Scan for the cell matching the given text and deliver its (X, Y) coordinate at center. 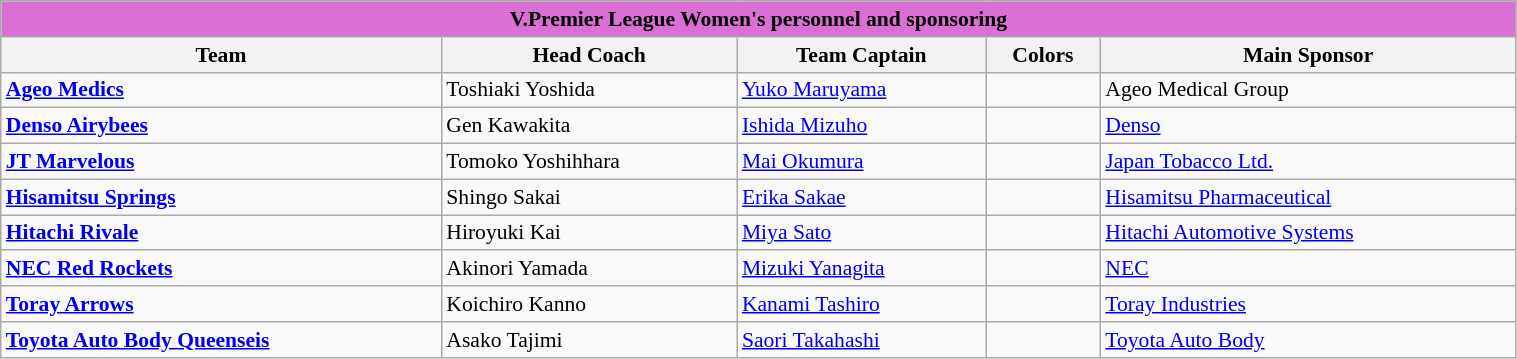
Main Sponsor (1308, 55)
Yuko Maruyama (862, 90)
Hitachi Rivale (222, 233)
Toyota Auto Body Queenseis (222, 340)
Team Captain (862, 55)
Asako Tajimi (589, 340)
Kanami Tashiro (862, 304)
Saori Takahashi (862, 340)
Hiroyuki Kai (589, 233)
NEC (1308, 269)
Japan Tobacco Ltd. (1308, 162)
Toray Arrows (222, 304)
Ageo Medical Group (1308, 90)
Tomoko Yoshihhara (589, 162)
JT Marvelous (222, 162)
Denso (1308, 126)
Mizuki Yanagita (862, 269)
Koichiro Kanno (589, 304)
Team (222, 55)
Shingo Sakai (589, 197)
Head Coach (589, 55)
Colors (1044, 55)
V.Premier League Women's personnel and sponsoring (758, 19)
Mai Okumura (862, 162)
Ageo Medics (222, 90)
Hisamitsu Pharmaceutical (1308, 197)
Ishida Mizuho (862, 126)
Denso Airybees (222, 126)
Akinori Yamada (589, 269)
Gen Kawakita (589, 126)
Toyota Auto Body (1308, 340)
Erika Sakae (862, 197)
Hisamitsu Springs (222, 197)
Toshiaki Yoshida (589, 90)
NEC Red Rockets (222, 269)
Toray Industries (1308, 304)
Miya Sato (862, 233)
Hitachi Automotive Systems (1308, 233)
